Pinpoint the cell where the given text exists, returning its [x, y] midpoint coordinate. 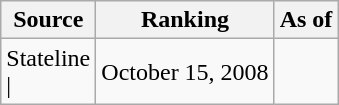
Stateline| [48, 72]
Ranking [185, 20]
As of [306, 20]
October 15, 2008 [185, 72]
Source [48, 20]
